Identify which cell holds the provided text, then report its [x, y] central coordinate. 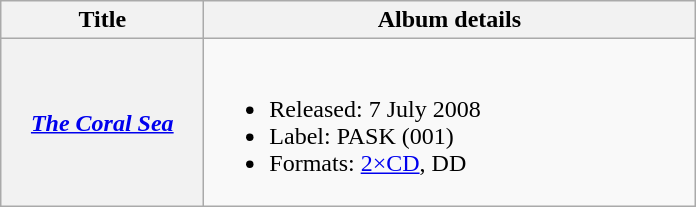
Title [102, 20]
Album details [450, 20]
The Coral Sea [102, 122]
Released: 7 July 2008Label: PASK (001)Formats: 2×CD, DD [450, 122]
